Identify which cell holds the provided text, then report its [x, y] central coordinate. 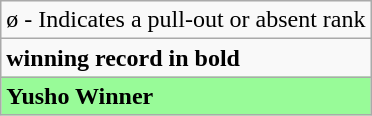
ø - Indicates a pull-out or absent rank [186, 20]
winning record in bold [186, 58]
Yusho Winner [186, 96]
